Provide the [x, y] coordinate of the cell's center where the given text is located.  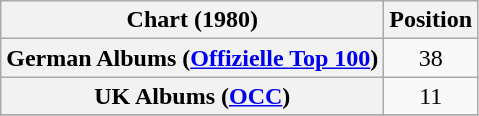
German Albums (Offizielle Top 100) [192, 58]
Position [431, 20]
Chart (1980) [192, 20]
UK Albums (OCC) [192, 96]
11 [431, 96]
38 [431, 58]
